From the cell containing the given text, extract its center point as [X, Y] coordinate. 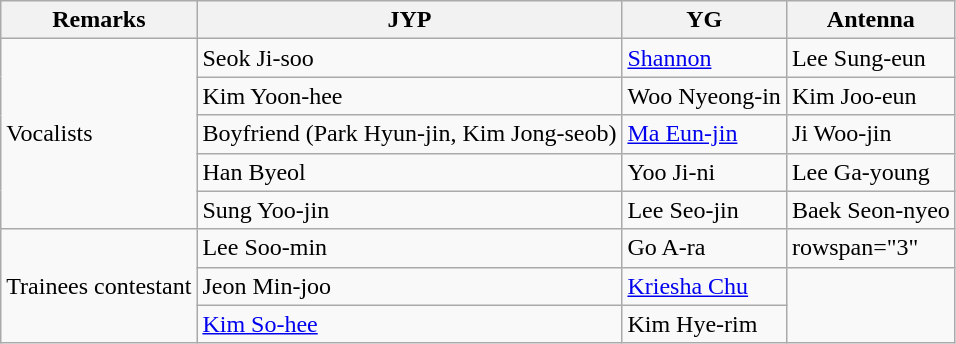
Lee Sung-eun [870, 58]
Seok Ji-soo [410, 58]
Ma Eun-jin [704, 134]
Vocalists [99, 134]
rowspan="3" [870, 248]
Boyfriend (Park Hyun-jin, Kim Jong-seob) [410, 134]
Han Byeol [410, 172]
Lee Soo-min [410, 248]
Baek Seon-nyeo [870, 210]
Lee Ga-young [870, 172]
YG [704, 20]
Jeon Min-joo [410, 286]
JYP [410, 20]
Go A-ra [704, 248]
Kriesha Chu [704, 286]
Kim So-hee [410, 324]
Ji Woo-jin [870, 134]
Sung Yoo-jin [410, 210]
Woo Nyeong-in [704, 96]
Kim Joo-eun [870, 96]
Kim Hye-rim [704, 324]
Antenna [870, 20]
Yoo Ji-ni [704, 172]
Lee Seo-jin [704, 210]
Kim Yoon-hee [410, 96]
Trainees contestant [99, 286]
Remarks [99, 20]
Shannon [704, 58]
